Return [X, Y] of the center of cell containing provided text 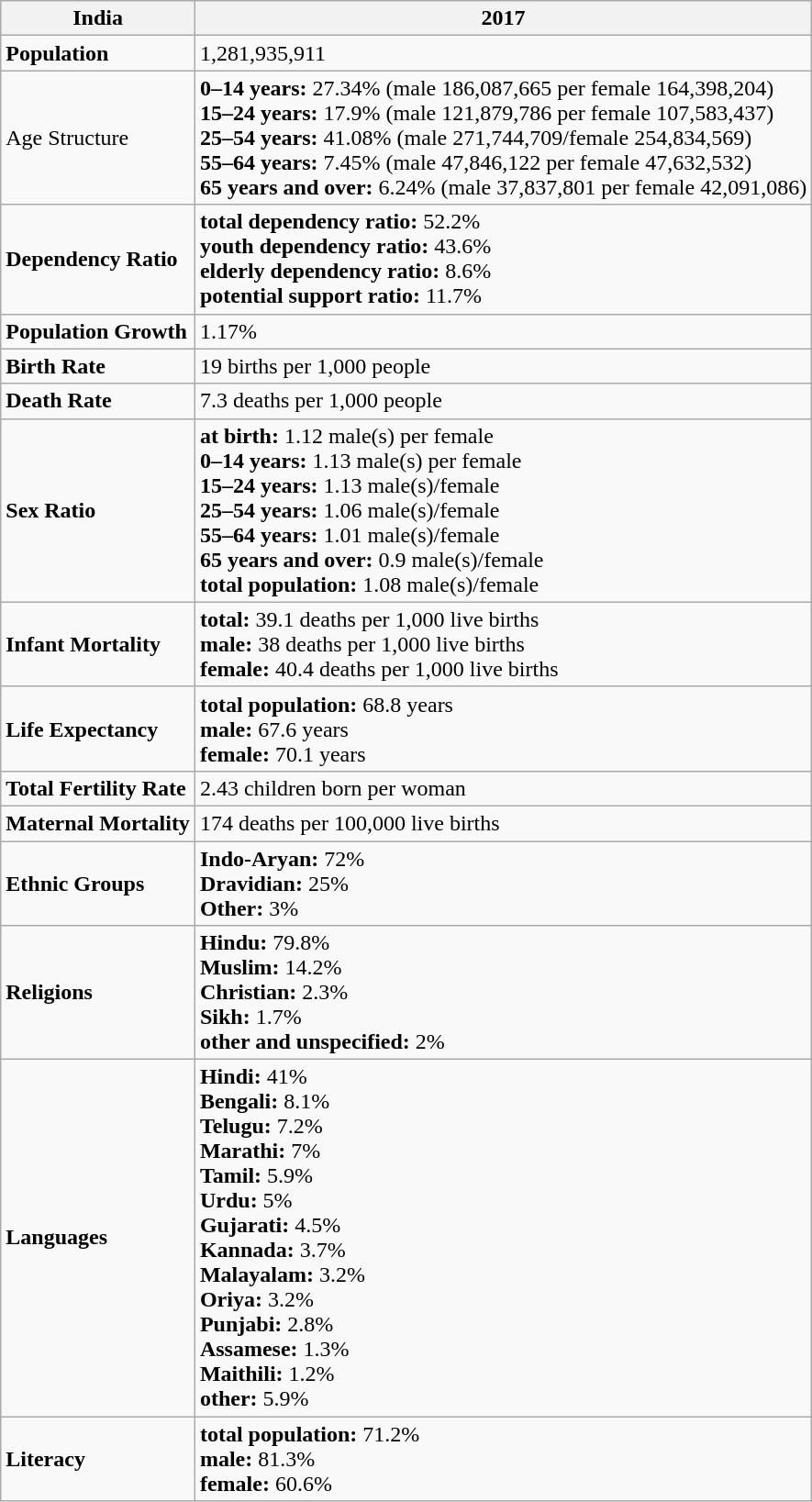
Population [98, 53]
Death Rate [98, 401]
Literacy [98, 1459]
7.3 deaths per 1,000 people [503, 401]
Sex Ratio [98, 510]
1,281,935,911 [503, 53]
2.43 children born per woman [503, 788]
total dependency ratio: 52.2%youth dependency ratio: 43.6%elderly dependency ratio: 8.6%potential support ratio: 11.7% [503, 259]
Languages [98, 1239]
total population: 68.8 yearsmale: 67.6 yearsfemale: 70.1 years [503, 729]
Life Expectancy [98, 729]
Total Fertility Rate [98, 788]
2017 [503, 18]
Religions [98, 993]
India [98, 18]
174 deaths per 100,000 live births [503, 823]
1.17% [503, 331]
Population Growth [98, 331]
Ethnic Groups [98, 883]
Maternal Mortality [98, 823]
Hindu: 79.8%Muslim: 14.2%Christian: 2.3%Sikh: 1.7%other and unspecified: 2% [503, 993]
Dependency Ratio [98, 259]
19 births per 1,000 people [503, 366]
Age Structure [98, 138]
total population: 71.2%male: 81.3%female: 60.6% [503, 1459]
total: 39.1 deaths per 1,000 live birthsmale: 38 deaths per 1,000 live birthsfemale: 40.4 deaths per 1,000 live births [503, 644]
Indo-Aryan: 72%Dravidian: 25%Other: 3% [503, 883]
Birth Rate [98, 366]
Infant Mortality [98, 644]
